Return (X, Y) of the center of cell containing provided text 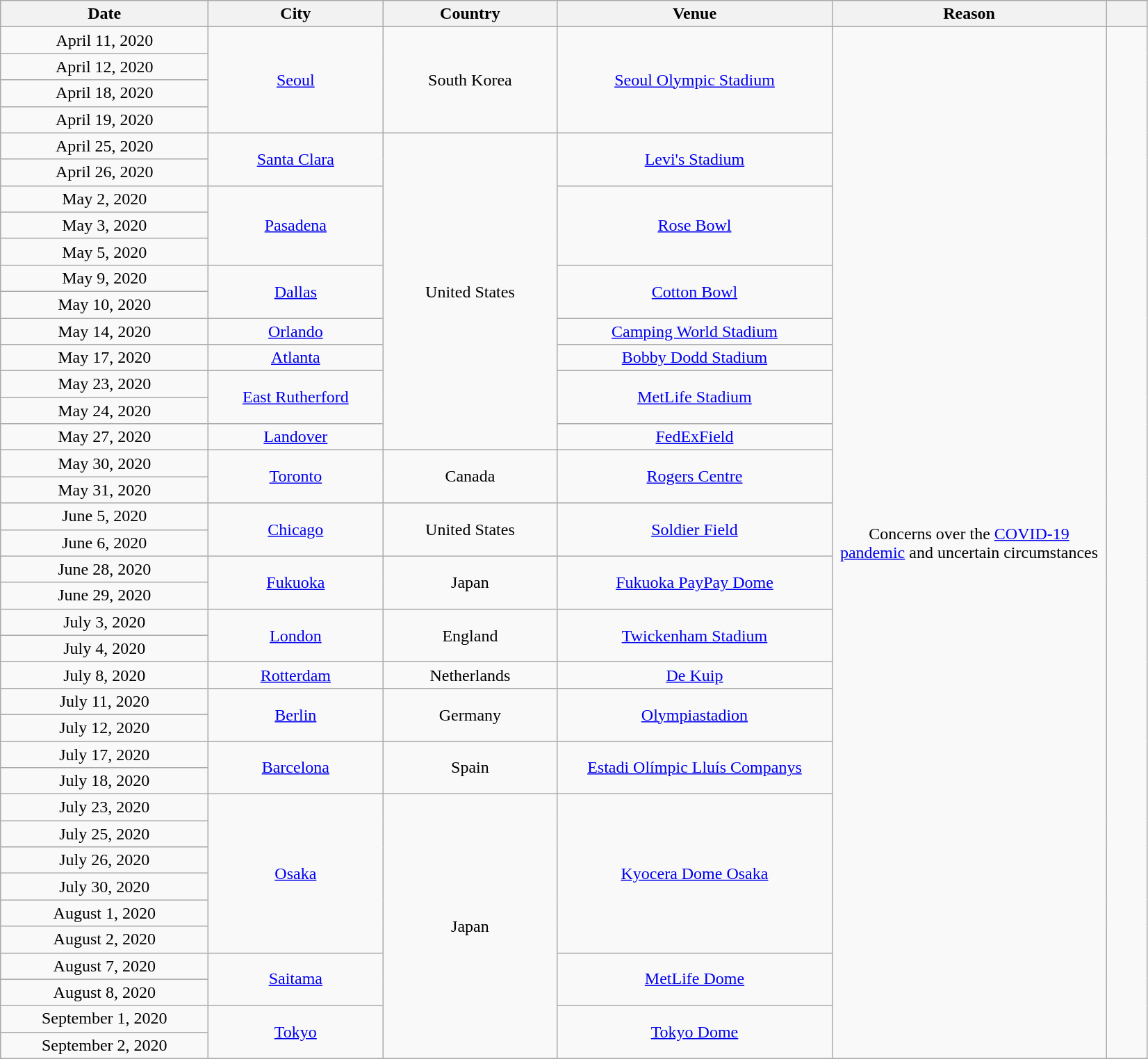
Date (104, 14)
April 19, 2020 (104, 120)
Country (470, 14)
MetLife Stadium (695, 397)
May 14, 2020 (104, 331)
June 29, 2020 (104, 596)
Concerns over the COVID-19 pandemic and uncertain circumstances (969, 543)
Spain (470, 767)
May 27, 2020 (104, 437)
April 18, 2020 (104, 93)
City (296, 14)
Rotterdam (296, 675)
Soldier Field (695, 529)
July 30, 2020 (104, 887)
Seoul Olympic Stadium (695, 80)
Levi's Stadium (695, 159)
Cotton Bowl (695, 291)
Orlando (296, 331)
Atlanta (296, 358)
Tokyo Dome (695, 1032)
Estadi Olímpic Lluís Companys (695, 767)
May 5, 2020 (104, 252)
May 17, 2020 (104, 358)
Santa Clara (296, 159)
Seoul (296, 80)
September 2, 2020 (104, 1045)
July 12, 2020 (104, 728)
July 17, 2020 (104, 754)
April 12, 2020 (104, 67)
May 9, 2020 (104, 278)
Netherlands (470, 675)
Twickenham Stadium (695, 635)
Canada (470, 477)
May 30, 2020 (104, 463)
Venue (695, 14)
South Korea (470, 80)
August 7, 2020 (104, 966)
April 25, 2020 (104, 146)
Saitama (296, 979)
July 8, 2020 (104, 675)
Kyocera Dome Osaka (695, 873)
September 1, 2020 (104, 1019)
August 8, 2020 (104, 992)
May 10, 2020 (104, 304)
June 28, 2020 (104, 569)
May 2, 2020 (104, 199)
Dallas (296, 291)
Berlin (296, 714)
Fukuoka PayPay Dome (695, 582)
July 26, 2020 (104, 860)
Osaka (296, 873)
England (470, 635)
Landover (296, 437)
Olympiastadion (695, 714)
August 2, 2020 (104, 939)
Fukuoka (296, 582)
May 3, 2020 (104, 225)
London (296, 635)
April 11, 2020 (104, 40)
June 6, 2020 (104, 543)
Barcelona (296, 767)
Chicago (296, 529)
De Kuip (695, 675)
Pasadena (296, 225)
May 31, 2020 (104, 490)
Rogers Centre (695, 477)
May 24, 2020 (104, 411)
May 23, 2020 (104, 384)
July 11, 2020 (104, 701)
April 26, 2020 (104, 172)
July 3, 2020 (104, 622)
Rose Bowl (695, 225)
Tokyo (296, 1032)
August 1, 2020 (104, 913)
MetLife Dome (695, 979)
June 5, 2020 (104, 516)
East Rutherford (296, 397)
July 25, 2020 (104, 834)
July 4, 2020 (104, 648)
Bobby Dodd Stadium (695, 358)
July 18, 2020 (104, 781)
FedExField (695, 437)
Germany (470, 714)
Toronto (296, 477)
Camping World Stadium (695, 331)
July 23, 2020 (104, 807)
Reason (969, 14)
